Return the (x, y) coordinate for the center point of the cell that contains the specified text.  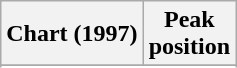
Peakposition (189, 34)
Chart (1997) (72, 34)
